Return [x, y] of the center of cell containing provided text 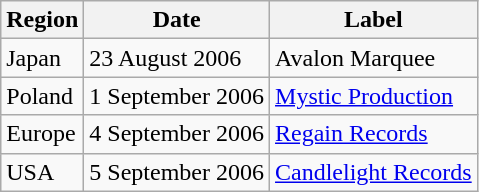
Japan [42, 58]
Candlelight Records [374, 172]
Europe [42, 134]
Mystic Production [374, 96]
Region [42, 20]
23 August 2006 [177, 58]
5 September 2006 [177, 172]
Date [177, 20]
Avalon Marquee [374, 58]
USA [42, 172]
Poland [42, 96]
Label [374, 20]
4 September 2006 [177, 134]
1 September 2006 [177, 96]
Regain Records [374, 134]
